Locate the cell with the specified text and output its [X, Y] center coordinate. 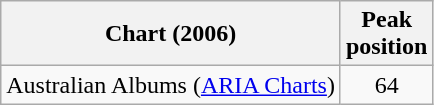
64 [386, 85]
Australian Albums (ARIA Charts) [171, 85]
Chart (2006) [171, 34]
Peakposition [386, 34]
